Scan for the cell matching the given text and deliver its [X, Y] coordinate at center. 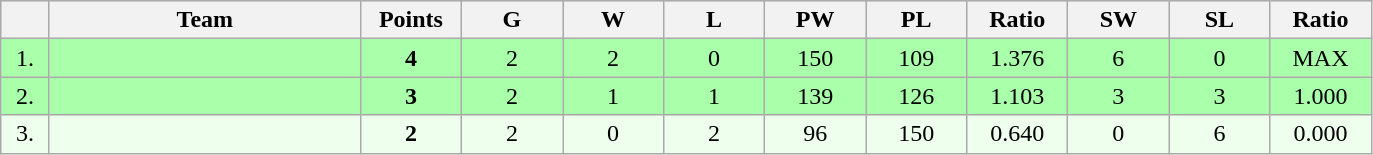
PL [916, 20]
0.000 [1320, 134]
Points [410, 20]
3. [26, 134]
1.000 [1320, 96]
MAX [1320, 58]
1. [26, 58]
G [512, 20]
L [714, 20]
0.640 [1018, 134]
Team [204, 20]
W [612, 20]
96 [816, 134]
SL [1220, 20]
109 [916, 58]
SW [1118, 20]
4 [410, 58]
1.103 [1018, 96]
126 [916, 96]
2. [26, 96]
139 [816, 96]
1.376 [1018, 58]
PW [816, 20]
